Extract the (x, y) coordinate from the center of the cell holding the provided text.  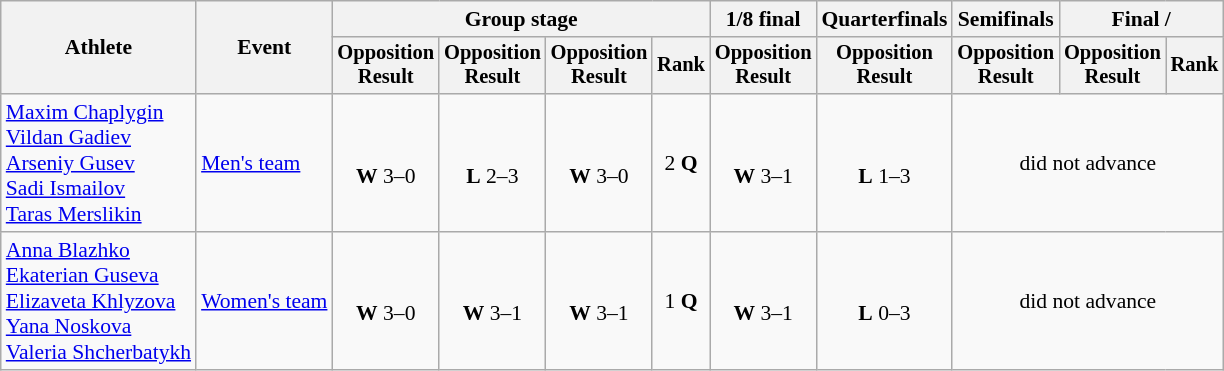
Men's team (264, 163)
Maxim ChaplyginVildan GadievArseniy GusevSadi IsmailovTaras Merslikin (98, 163)
L 0–3 (884, 301)
L 1–3 (884, 163)
Anna BlazhkoEkaterian GusevaElizaveta KhlyzovaYana NoskovaValeria Shcherbatykh (98, 301)
Athlete (98, 48)
Event (264, 48)
Semifinals (1006, 19)
1 Q (681, 301)
Final / (1141, 19)
Group stage (520, 19)
1/8 final (764, 19)
2 Q (681, 163)
Quarterfinals (884, 19)
Women's team (264, 301)
L 2–3 (492, 163)
